Capture the cell that displays the provided text and extract its (x, y) central coordinate. 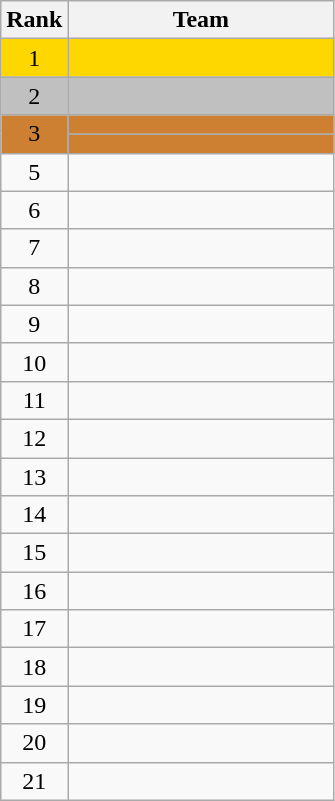
14 (34, 515)
15 (34, 553)
11 (34, 400)
1 (34, 58)
13 (34, 477)
Rank (34, 20)
20 (34, 743)
8 (34, 286)
7 (34, 248)
2 (34, 96)
17 (34, 629)
16 (34, 591)
21 (34, 781)
3 (34, 134)
18 (34, 667)
6 (34, 210)
9 (34, 324)
19 (34, 705)
Team (201, 20)
10 (34, 362)
12 (34, 438)
5 (34, 172)
